Find where the given text appears and provide that cell's center as [x, y] coordinate. 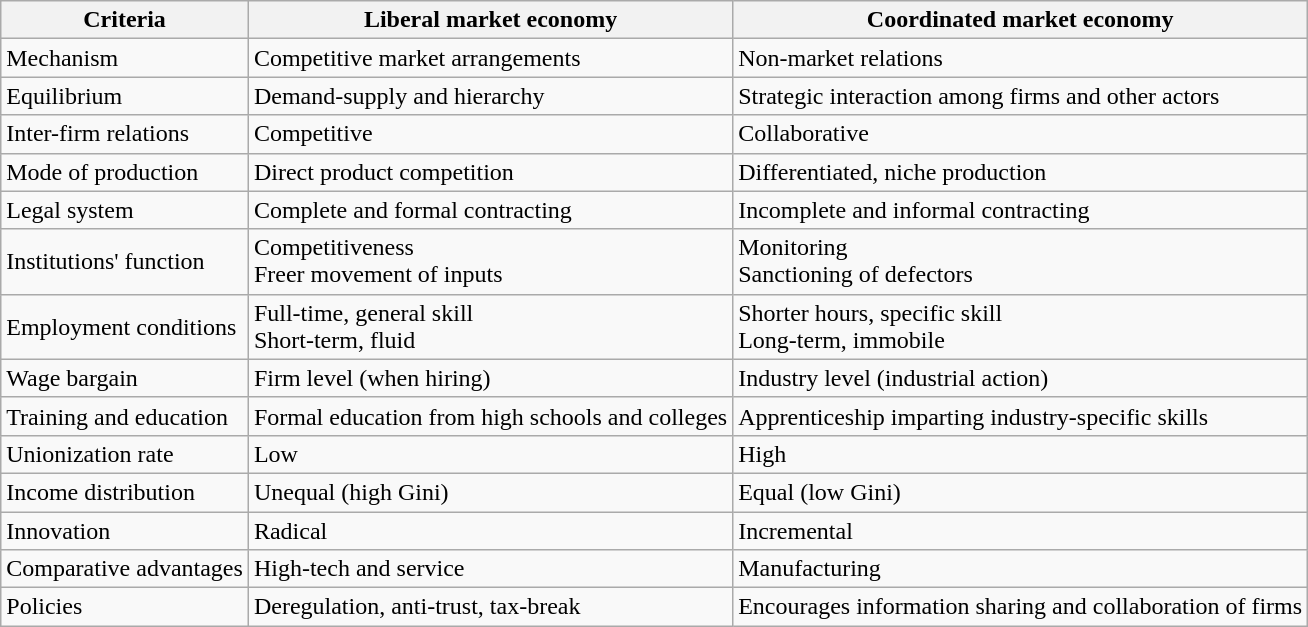
Incremental [1020, 531]
MonitoringSanctioning of defectors [1020, 262]
Industry level (industrial action) [1020, 378]
Radical [490, 531]
Apprenticeship imparting industry-specific skills [1020, 416]
Inter-firm relations [125, 134]
High-tech and service [490, 569]
Direct product competition [490, 172]
Non-market relations [1020, 58]
Complete and formal contracting [490, 210]
Legal system [125, 210]
Training and education [125, 416]
Mechanism [125, 58]
Coordinated market economy [1020, 20]
Mode of production [125, 172]
Firm level (when hiring) [490, 378]
Unionization rate [125, 454]
Innovation [125, 531]
Demand-supply and hierarchy [490, 96]
Low [490, 454]
Deregulation, anti-trust, tax-break [490, 607]
Unequal (high Gini) [490, 492]
Shorter hours, specific skillLong-term, immobile [1020, 326]
Equal (low Gini) [1020, 492]
Full-time, general skillShort-term, fluid [490, 326]
Encourages information sharing and collaboration of firms [1020, 607]
Policies [125, 607]
Institutions' function [125, 262]
High [1020, 454]
Employment conditions [125, 326]
Differentiated, niche production [1020, 172]
Collaborative [1020, 134]
Comparative advantages [125, 569]
Criteria [125, 20]
Liberal market economy [490, 20]
Income distribution [125, 492]
Formal education from high schools and colleges [490, 416]
Manufacturing [1020, 569]
Competitive [490, 134]
Wage bargain [125, 378]
Competitive market arrangements [490, 58]
Incomplete and informal contracting [1020, 210]
CompetitivenessFreer movement of inputs [490, 262]
Equilibrium [125, 96]
Strategic interaction among firms and other actors [1020, 96]
